For the text-containing cell, return its midpoint in (x, y) coordinate format. 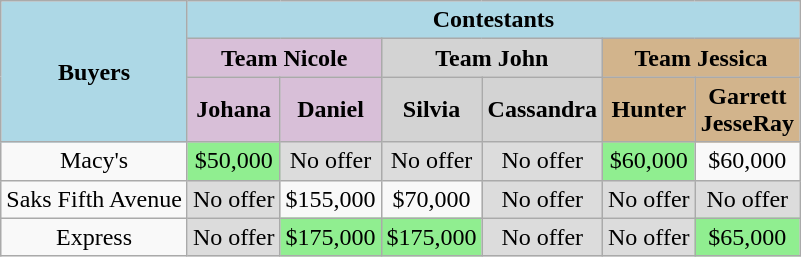
Buyers (94, 72)
$50,000 (234, 161)
Daniel (330, 110)
Hunter (650, 110)
Johana (234, 110)
Silvia (432, 110)
Saks Fifth Avenue (94, 199)
Team Nicole (284, 58)
Express (94, 237)
$70,000 (432, 199)
Team Jessica (702, 58)
Contestants (493, 20)
$65,000 (747, 237)
$155,000 (330, 199)
Cassandra (542, 110)
Macy's (94, 161)
Team John (492, 58)
GarrettJesseRay (747, 110)
